For the text-containing cell, return its midpoint in [X, Y] coordinate format. 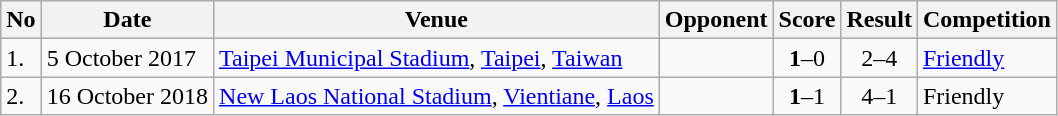
Result [879, 20]
Taipei Municipal Stadium, Taipei, Taiwan [437, 58]
1. [21, 58]
Date [127, 20]
4–1 [879, 96]
New Laos National Stadium, Vientiane, Laos [437, 96]
5 October 2017 [127, 58]
2. [21, 96]
Opponent [716, 20]
16 October 2018 [127, 96]
Venue [437, 20]
2–4 [879, 58]
Score [807, 20]
Competition [986, 20]
No [21, 20]
1–1 [807, 96]
1–0 [807, 58]
